Return the [x, y] coordinate for the center point of the cell that contains the specified text.  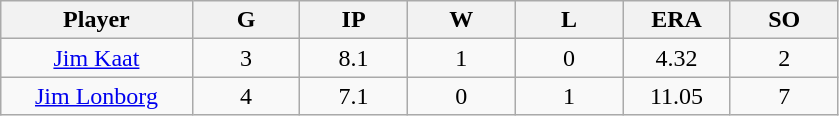
Player [96, 20]
Jim Kaat [96, 58]
SO [784, 20]
L [569, 20]
ERA [677, 20]
2 [784, 58]
W [461, 20]
Jim Lonborg [96, 96]
IP [354, 20]
4 [246, 96]
4.32 [677, 58]
3 [246, 58]
G [246, 20]
11.05 [677, 96]
7.1 [354, 96]
8.1 [354, 58]
7 [784, 96]
